Return the [X, Y] coordinate for the center point of the cell that contains the specified text.  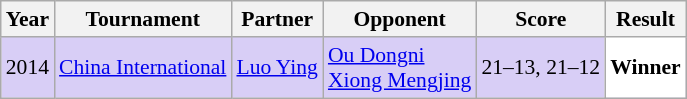
Ou Dongni Xiong Mengjing [400, 68]
China International [142, 68]
Year [28, 19]
Tournament [142, 19]
Winner [646, 68]
2014 [28, 68]
21–13, 21–12 [540, 68]
Result [646, 19]
Partner [276, 19]
Score [540, 19]
Luo Ying [276, 68]
Opponent [400, 19]
